Return [x, y] of the center of cell containing provided text 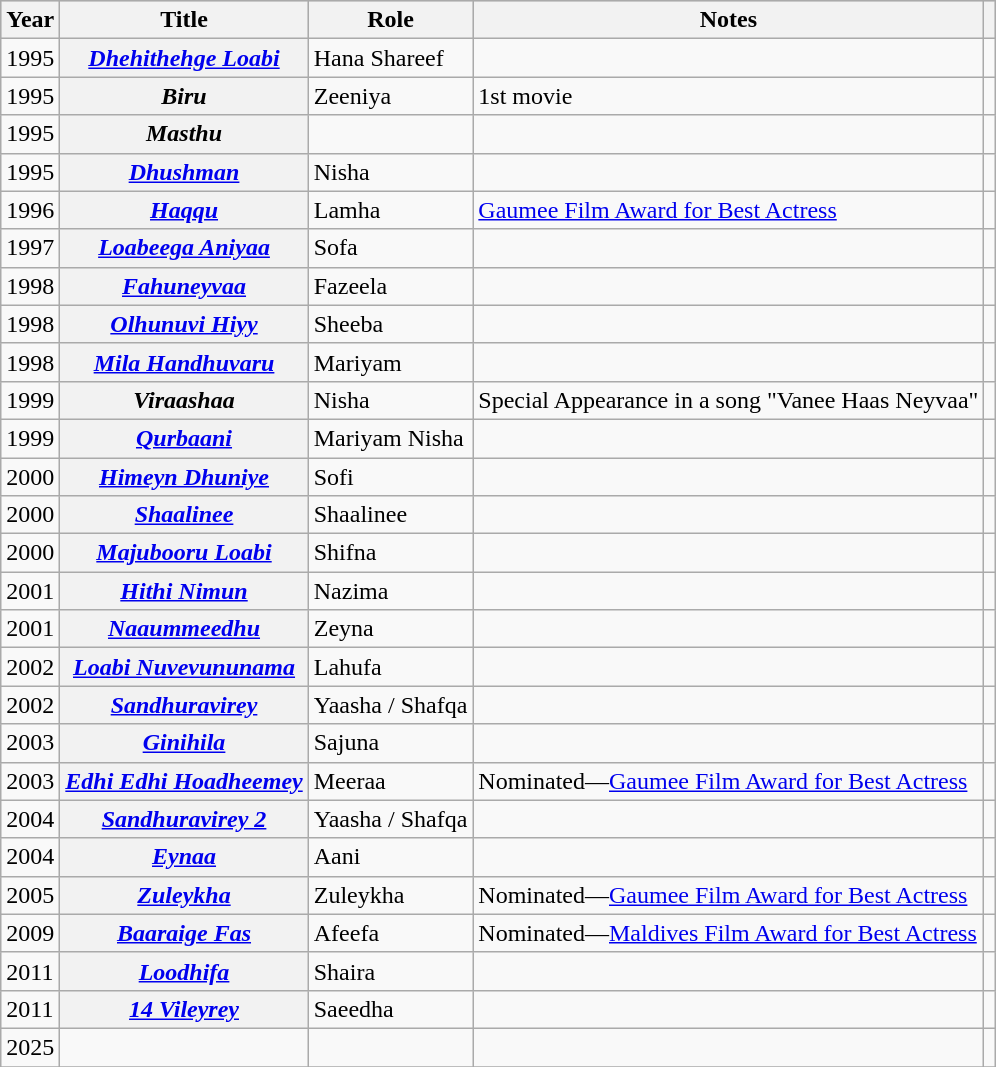
Mila Handhuvaru [184, 362]
Lahufa [390, 667]
Biru [184, 96]
Afeefa [390, 933]
Dhushman [184, 172]
Role [390, 20]
Shaira [390, 971]
Baaraige Fas [184, 933]
Haqqu [184, 210]
Majubooru Loabi [184, 553]
Hana Shareef [390, 58]
Notes [728, 20]
2025 [30, 1047]
1997 [30, 248]
Sandhuravirey [184, 705]
Shifna [390, 553]
Sofi [390, 477]
Himeyn Dhuniye [184, 477]
Sheeba [390, 324]
Olhunuvi Hiyy [184, 324]
Viraashaa [184, 400]
Year [30, 20]
Title [184, 20]
Sajuna [390, 743]
Sandhuravirey 2 [184, 819]
Hithi Nimun [184, 591]
Loodhifa [184, 971]
14 Vileyrey [184, 1009]
Fahuneyvaa [184, 286]
Zeyna [390, 629]
2009 [30, 933]
Nominated—Maldives Film Award for Best Actress [728, 933]
Masthu [184, 134]
2005 [30, 895]
Edhi Edhi Hoadheemey [184, 781]
1st movie [728, 96]
Saeedha [390, 1009]
Sofa [390, 248]
Ginihila [184, 743]
Loabi Nuvevununama [184, 667]
Eynaa [184, 857]
Lamha [390, 210]
Naaummeedhu [184, 629]
Aani [390, 857]
Qurbaani [184, 438]
1996 [30, 210]
Mariyam [390, 362]
Nazima [390, 591]
Meeraa [390, 781]
Special Appearance in a song "Vanee Haas Neyvaa" [728, 400]
Gaumee Film Award for Best Actress [728, 210]
Loabeega Aniyaa [184, 248]
Mariyam Nisha [390, 438]
Zeeniya [390, 96]
Dhehithehge Loabi [184, 58]
Fazeela [390, 286]
